Identify which cell holds the provided text, then report its (x, y) central coordinate. 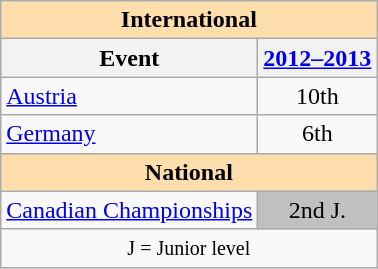
10th (318, 96)
J = Junior level (189, 248)
International (189, 20)
6th (318, 134)
2012–2013 (318, 58)
National (189, 172)
Austria (130, 96)
Canadian Championships (130, 210)
Event (130, 58)
2nd J. (318, 210)
Germany (130, 134)
